Pinpoint the cell where the given text exists, returning its [x, y] midpoint coordinate. 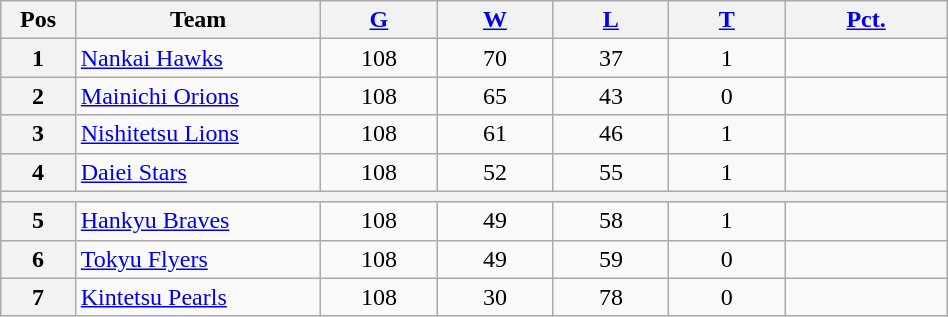
4 [38, 172]
Pct. [866, 20]
2 [38, 96]
37 [611, 58]
Pos [38, 20]
43 [611, 96]
G [379, 20]
59 [611, 259]
Tokyu Flyers [198, 259]
46 [611, 134]
Kintetsu Pearls [198, 297]
W [495, 20]
30 [495, 297]
L [611, 20]
Team [198, 20]
Nankai Hawks [198, 58]
78 [611, 297]
52 [495, 172]
70 [495, 58]
Mainichi Orions [198, 96]
T [727, 20]
61 [495, 134]
Daiei Stars [198, 172]
55 [611, 172]
5 [38, 221]
7 [38, 297]
Nishitetsu Lions [198, 134]
6 [38, 259]
58 [611, 221]
3 [38, 134]
Hankyu Braves [198, 221]
65 [495, 96]
